Extract the (x, y) coordinate from the center of the cell holding the provided text.  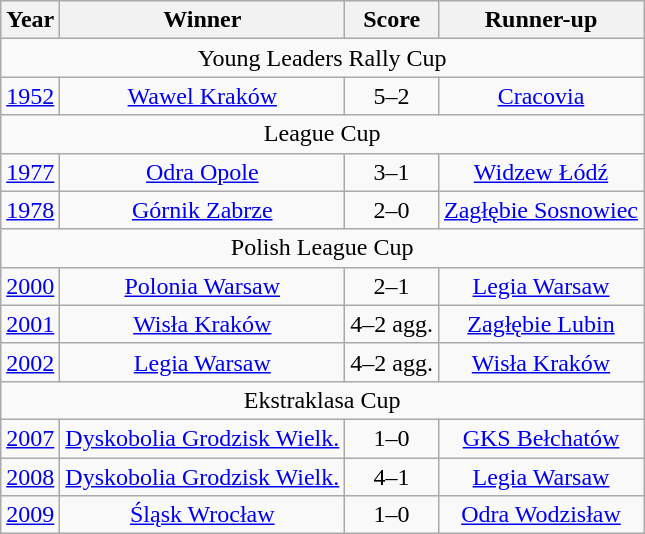
Wawel Kraków (202, 96)
Year (30, 20)
2002 (30, 362)
Cracovia (540, 96)
2000 (30, 286)
3–1 (392, 172)
1952 (30, 96)
Widzew Łódź (540, 172)
Ekstraklasa Cup (322, 400)
League Cup (322, 134)
Zagłębie Sosnowiec (540, 210)
Zagłębie Lubin (540, 324)
4–1 (392, 477)
Górnik Zabrze (202, 210)
Runner-up (540, 20)
2008 (30, 477)
Score (392, 20)
Polonia Warsaw (202, 286)
2–0 (392, 210)
2009 (30, 515)
5–2 (392, 96)
1978 (30, 210)
Odra Opole (202, 172)
Winner (202, 20)
2007 (30, 438)
Odra Wodzisław (540, 515)
2001 (30, 324)
1977 (30, 172)
Polish League Cup (322, 248)
GKS Bełchatów (540, 438)
Young Leaders Rally Cup (322, 58)
Śląsk Wrocław (202, 515)
2–1 (392, 286)
